Determine the [X, Y] coordinate at the center of the cell enclosing the given text.  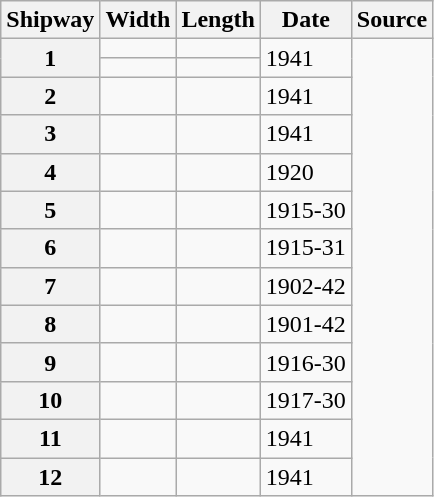
5 [50, 210]
10 [50, 400]
Source [392, 20]
2 [50, 96]
Date [306, 20]
9 [50, 362]
1916-30 [306, 362]
7 [50, 286]
1902-42 [306, 286]
Length [218, 20]
12 [50, 477]
1915-30 [306, 210]
Width [138, 20]
1917-30 [306, 400]
8 [50, 324]
1 [50, 58]
11 [50, 438]
6 [50, 248]
4 [50, 172]
Shipway [50, 20]
1915-31 [306, 248]
1901-42 [306, 324]
3 [50, 134]
1920 [306, 172]
